Find where the given text appears and provide that cell's center as [X, Y] coordinate. 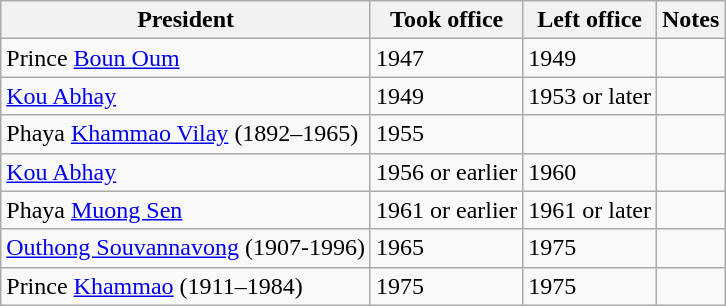
Outhong Souvannavong (1907-1996) [186, 248]
Prince Boun Oum [186, 58]
Took office [446, 20]
Left office [590, 20]
Prince Khammao (1911–1984) [186, 286]
1961 or later [590, 210]
Notes [690, 20]
Phaya Khammao Vilay (1892–1965) [186, 134]
1960 [590, 172]
1956 or earlier [446, 172]
1955 [446, 134]
1961 or earlier [446, 210]
1953 or later [590, 96]
Phaya Muong Sen [186, 210]
President [186, 20]
1965 [446, 248]
1947 [446, 58]
